Locate the cell with the specified text and output its (X, Y) center coordinate. 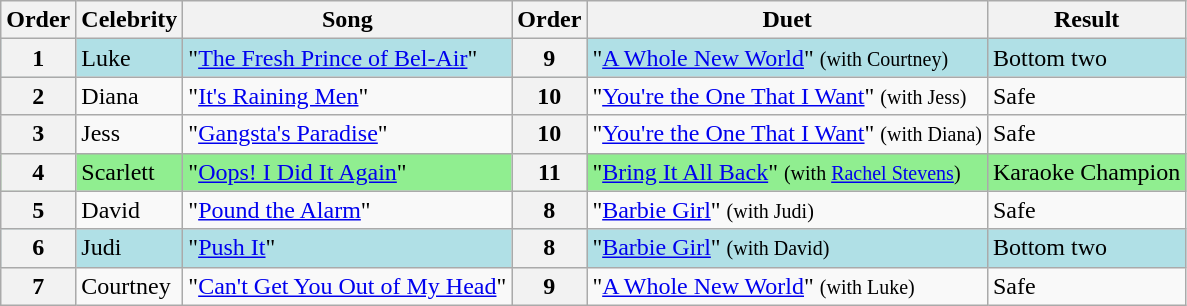
"A Whole New World" (with Luke) (788, 286)
Song (348, 20)
"A Whole New World" (with Courtney) (788, 58)
Scarlett (130, 172)
Courtney (130, 286)
7 (38, 286)
"The Fresh Prince of Bel-Air" (348, 58)
David (130, 210)
"Barbie Girl" (with David) (788, 248)
"Barbie Girl" (with Judi) (788, 210)
11 (550, 172)
Luke (130, 58)
"Bring It All Back" (with Rachel Stevens) (788, 172)
6 (38, 248)
Diana (130, 96)
Jess (130, 134)
"You're the One That I Want" (with Diana) (788, 134)
Duet (788, 20)
Result (1086, 20)
3 (38, 134)
5 (38, 210)
"Push It" (348, 248)
1 (38, 58)
"Oops! I Did It Again" (348, 172)
Karaoke Champion (1086, 172)
"Pound the Alarm" (348, 210)
Celebrity (130, 20)
4 (38, 172)
"You're the One That I Want" (with Jess) (788, 96)
"Can't Get You Out of My Head" (348, 286)
2 (38, 96)
"Gangsta's Paradise" (348, 134)
Judi (130, 248)
"It's Raining Men" (348, 96)
